Pinpoint the cell where the given text exists, returning its [x, y] midpoint coordinate. 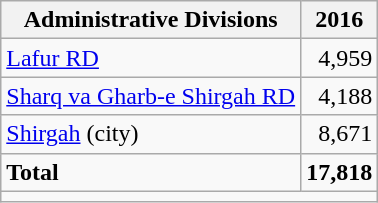
Administrative Divisions [151, 20]
17,818 [340, 172]
Shirgah (city) [151, 134]
8,671 [340, 134]
Lafur RD [151, 58]
4,188 [340, 96]
Total [151, 172]
4,959 [340, 58]
Sharq va Gharb-e Shirgah RD [151, 96]
2016 [340, 20]
